From the cell containing the given text, extract its center point as (x, y) coordinate. 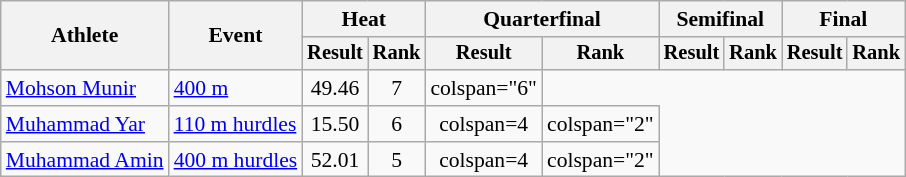
Semifinal (720, 19)
Final (844, 19)
400 m (236, 88)
colspan="2" (600, 124)
Athlete (85, 36)
49.46 (335, 88)
15.50 (335, 124)
Mohson Munir (85, 88)
Muhammad Yar (85, 124)
Event (236, 36)
colspan=4 (484, 124)
colspan="6" (484, 88)
Heat (364, 19)
7 (397, 88)
Quarterfinal (542, 19)
110 m hurdles (236, 124)
6 (397, 124)
